Find where the given text appears and provide that cell's center as (x, y) coordinate. 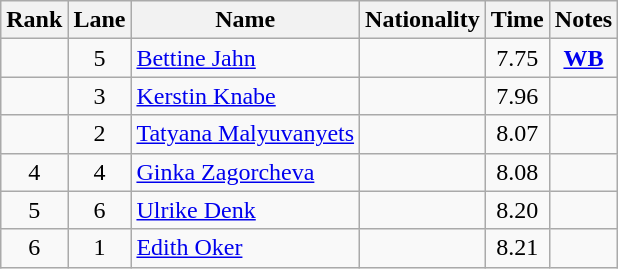
Notes (583, 20)
7.75 (517, 58)
Ginka Zagorcheva (246, 172)
Lane (100, 20)
Kerstin Knabe (246, 96)
Time (517, 20)
Tatyana Malyuvanyets (246, 134)
Edith Oker (246, 248)
3 (100, 96)
Bettine Jahn (246, 58)
7.96 (517, 96)
8.20 (517, 210)
2 (100, 134)
Rank (34, 20)
8.07 (517, 134)
Name (246, 20)
WB (583, 58)
8.21 (517, 248)
1 (100, 248)
Nationality (423, 20)
Ulrike Denk (246, 210)
8.08 (517, 172)
